Find where the given text appears and provide that cell's center as (x, y) coordinate. 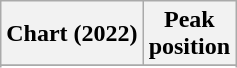
Chart (2022) (72, 34)
Peakposition (189, 34)
